Identify which cell holds the provided text, then report its (X, Y) central coordinate. 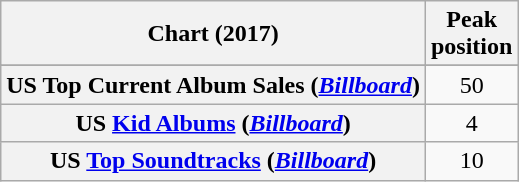
4 (471, 123)
US Kid Albums (Billboard) (214, 123)
US Top Soundtracks (Billboard) (214, 161)
US Top Current Album Sales (Billboard) (214, 85)
Chart (2017) (214, 34)
Peak position (471, 34)
10 (471, 161)
50 (471, 85)
